Return (X, Y) of the center of cell containing provided text 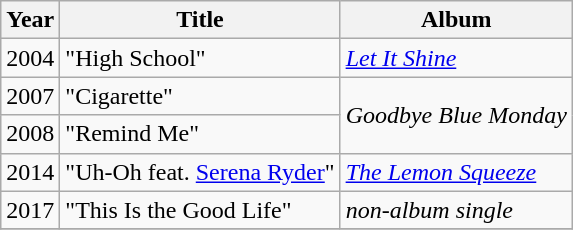
2007 (30, 96)
2014 (30, 172)
2004 (30, 58)
Title (200, 20)
"High School" (200, 58)
Goodbye Blue Monday (456, 115)
non-album single (456, 210)
"This Is the Good Life" (200, 210)
"Uh-Oh feat. Serena Ryder" (200, 172)
2017 (30, 210)
Album (456, 20)
"Cigarette" (200, 96)
"Remind Me" (200, 134)
Year (30, 20)
2008 (30, 134)
The Lemon Squeeze (456, 172)
Let It Shine (456, 58)
